Detect which cell encompasses the target text, then output its [X, Y] center coordinate. 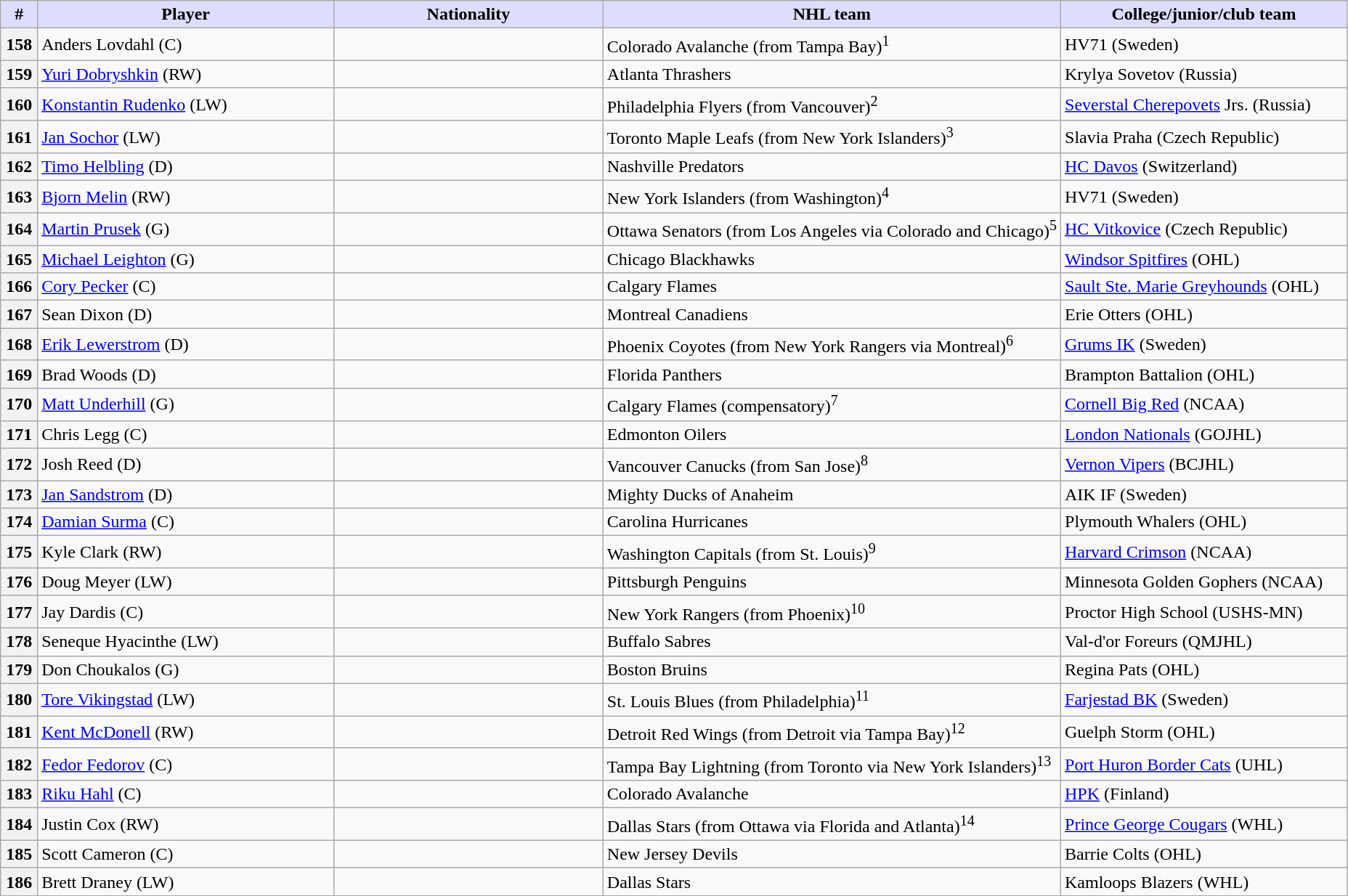
Colorado Avalanche [832, 794]
New York Rangers (from Phoenix)10 [832, 611]
Windsor Spitfires (OHL) [1204, 259]
Matt Underhill (G) [186, 405]
Florida Panthers [832, 374]
Kamloops Blazers (WHL) [1204, 881]
Michael Leighton (G) [186, 259]
Val-d'or Foreurs (QMJHL) [1204, 642]
168 [19, 344]
Justin Cox (RW) [186, 825]
Atlanta Thrashers [832, 74]
Guelph Storm (OHL) [1204, 732]
Proctor High School (USHS-MN) [1204, 611]
186 [19, 881]
HC Vitkovice (Czech Republic) [1204, 229]
Brad Woods (D) [186, 374]
185 [19, 854]
Calgary Flames [832, 287]
Tore Vikingstad (LW) [186, 700]
Nationality [469, 15]
College/junior/club team [1204, 15]
Colorado Avalanche (from Tampa Bay)1 [832, 45]
179 [19, 669]
Cornell Big Red (NCAA) [1204, 405]
160 [19, 105]
Timo Helbling (D) [186, 167]
Jan Sandstrom (D) [186, 494]
Toronto Maple Leafs (from New York Islanders)3 [832, 137]
Farjestad BK (Sweden) [1204, 700]
Slavia Praha (Czech Republic) [1204, 137]
165 [19, 259]
166 [19, 287]
180 [19, 700]
Detroit Red Wings (from Detroit via Tampa Bay)12 [832, 732]
Kyle Clark (RW) [186, 552]
171 [19, 434]
Dallas Stars [832, 881]
# [19, 15]
Chris Legg (C) [186, 434]
175 [19, 552]
Josh Reed (D) [186, 465]
Kent McDonell (RW) [186, 732]
Bjorn Melin (RW) [186, 197]
Regina Pats (OHL) [1204, 669]
Phoenix Coyotes (from New York Rangers via Montreal)6 [832, 344]
Tampa Bay Lightning (from Toronto via New York Islanders)13 [832, 764]
Calgary Flames (compensatory)7 [832, 405]
Brampton Battalion (OHL) [1204, 374]
170 [19, 405]
Player [186, 15]
Damian Surma (C) [186, 522]
Fedor Fedorov (C) [186, 764]
173 [19, 494]
Buffalo Sabres [832, 642]
Plymouth Whalers (OHL) [1204, 522]
172 [19, 465]
Erik Lewerstrom (D) [186, 344]
Dallas Stars (from Ottawa via Florida and Atlanta)14 [832, 825]
Boston Bruins [832, 669]
Scott Cameron (C) [186, 854]
Jay Dardis (C) [186, 611]
167 [19, 314]
Minnesota Golden Gophers (NCAA) [1204, 582]
New York Islanders (from Washington)4 [832, 197]
Barrie Colts (OHL) [1204, 854]
Grums IK (Sweden) [1204, 344]
Vernon Vipers (BCJHL) [1204, 465]
Port Huron Border Cats (UHL) [1204, 764]
169 [19, 374]
183 [19, 794]
162 [19, 167]
HPK (Finland) [1204, 794]
HC Davos (Switzerland) [1204, 167]
Riku Hahl (C) [186, 794]
Anders Lovdahl (C) [186, 45]
Ottawa Senators (from Los Angeles via Colorado and Chicago)5 [832, 229]
Jan Sochor (LW) [186, 137]
Harvard Crimson (NCAA) [1204, 552]
Cory Pecker (C) [186, 287]
Philadelphia Flyers (from Vancouver)2 [832, 105]
London Nationals (GOJHL) [1204, 434]
Chicago Blackhawks [832, 259]
164 [19, 229]
184 [19, 825]
177 [19, 611]
181 [19, 732]
Mighty Ducks of Anaheim [832, 494]
Washington Capitals (from St. Louis)9 [832, 552]
Krylya Sovetov (Russia) [1204, 74]
Konstantin Rudenko (LW) [186, 105]
178 [19, 642]
Yuri Dobryshkin (RW) [186, 74]
Nashville Predators [832, 167]
Seneque Hyacinthe (LW) [186, 642]
176 [19, 582]
159 [19, 74]
Prince George Cougars (WHL) [1204, 825]
NHL team [832, 15]
Edmonton Oilers [832, 434]
161 [19, 137]
158 [19, 45]
174 [19, 522]
AIK IF (Sweden) [1204, 494]
Sault Ste. Marie Greyhounds (OHL) [1204, 287]
Vancouver Canucks (from San Jose)8 [832, 465]
Severstal Cherepovets Jrs. (Russia) [1204, 105]
Martin Prusek (G) [186, 229]
Doug Meyer (LW) [186, 582]
St. Louis Blues (from Philadelphia)11 [832, 700]
163 [19, 197]
182 [19, 764]
Carolina Hurricanes [832, 522]
New Jersey Devils [832, 854]
Pittsburgh Penguins [832, 582]
Sean Dixon (D) [186, 314]
Brett Draney (LW) [186, 881]
Montreal Canadiens [832, 314]
Don Choukalos (G) [186, 669]
Erie Otters (OHL) [1204, 314]
